Scan for the cell matching the given text and deliver its [X, Y] coordinate at center. 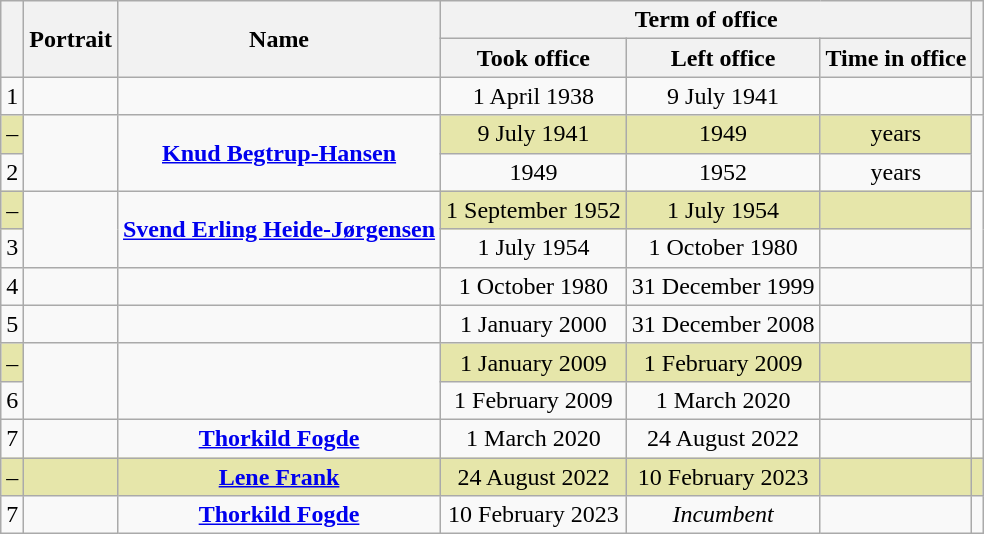
2 [12, 172]
Term of office [706, 20]
Portrait [71, 39]
1 January 2000 [534, 324]
1 [12, 96]
4 [12, 286]
1952 [723, 172]
31 December 1999 [723, 286]
Left office [723, 58]
Took office [534, 58]
6 [12, 400]
3 [12, 248]
1 January 2009 [534, 362]
1 April 1938 [534, 96]
5 [12, 324]
Time in office [896, 58]
Knud Begtrup-Hansen [278, 153]
31 December 2008 [723, 324]
Incumbent [723, 515]
1 September 1952 [534, 210]
Name [278, 39]
Svend Erling Heide-Jørgensen [278, 229]
Lene Frank [278, 477]
